Scan for the cell matching the given text and deliver its [X, Y] coordinate at center. 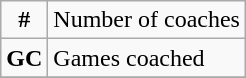
# [24, 20]
GC [24, 58]
Number of coaches [147, 20]
Games coached [147, 58]
